Output the (X, Y) coordinate of the center of the cell containing the given text.  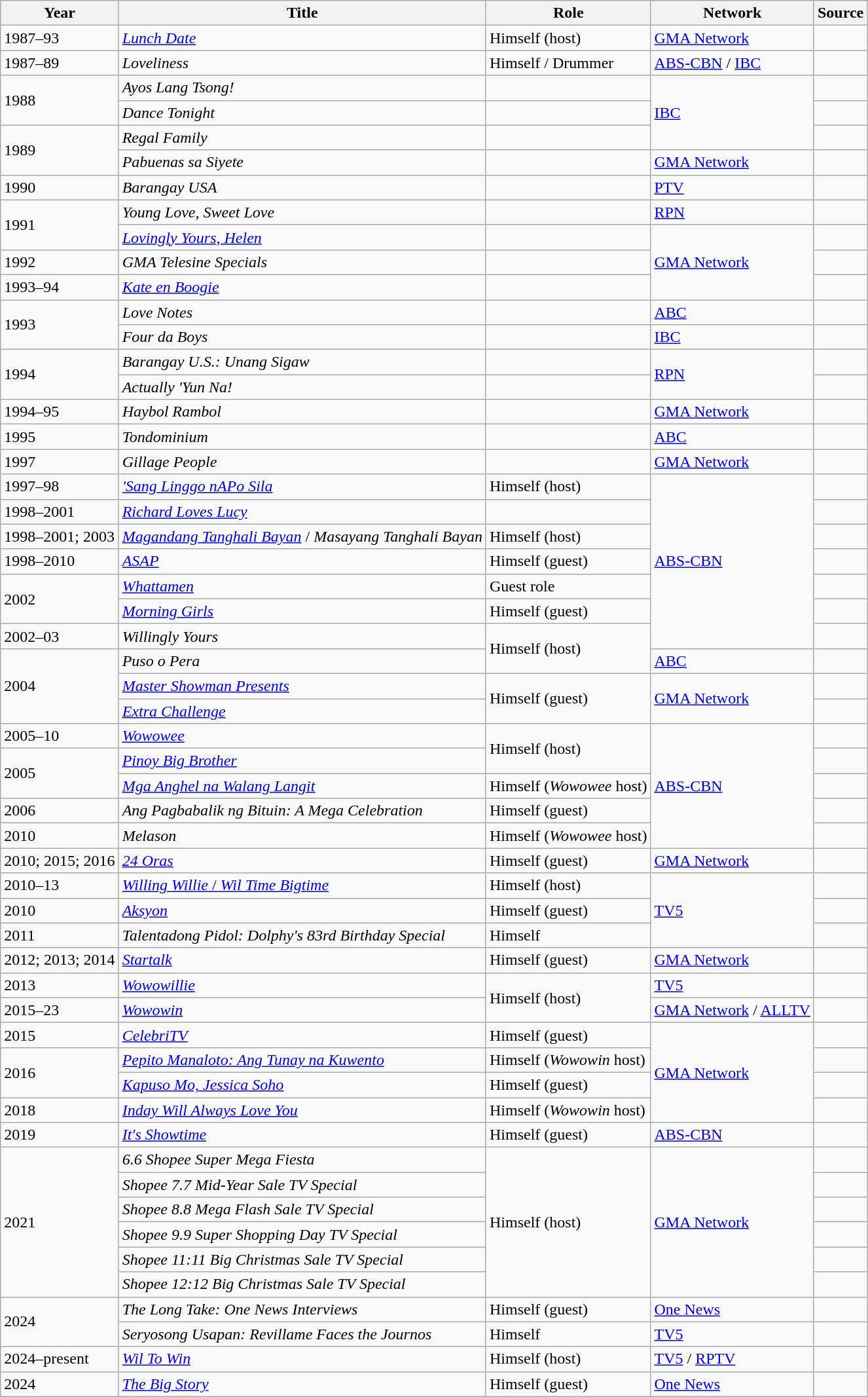
1992 (60, 262)
Pabuenas sa Siyete (302, 162)
Seryosong Usapan: Revillame Faces the Journos (302, 1334)
Young Love, Sweet Love (302, 212)
1993–94 (60, 287)
1994 (60, 375)
1998–2001 (60, 512)
1987–93 (60, 38)
1991 (60, 225)
2006 (60, 811)
Willing Willie / Wil Time Bigtime (302, 885)
Guest role (568, 586)
Actually 'Yun Na! (302, 387)
2011 (60, 935)
Richard Loves Lucy (302, 512)
Inday Will Always Love You (302, 1110)
TV5 / RPTV (732, 1359)
Mga Anghel na Walang Langit (302, 786)
1998–2001; 2003 (60, 536)
1997–98 (60, 487)
1994–95 (60, 412)
Dance Tonight (302, 113)
Shopee 8.8 Mega Flash Sale TV Special (302, 1210)
2013 (60, 985)
Year (60, 13)
Aksyon (302, 910)
1990 (60, 187)
2015 (60, 1035)
2005–10 (60, 736)
GMA Telesine Specials (302, 262)
Kapuso Mo, Jessica Soho (302, 1085)
Ang Pagbabalik ng Bituin: A Mega Celebration (302, 811)
Tondominium (302, 437)
Ayos Lang Tsong! (302, 88)
2021 (60, 1222)
Wowowin (302, 1010)
Loveliness (302, 63)
2004 (60, 686)
Wowowillie (302, 985)
Extra Challenge (302, 711)
2015–23 (60, 1010)
Lunch Date (302, 38)
Shopee 11:11 Big Christmas Sale TV Special (302, 1259)
2012; 2013; 2014 (60, 960)
Morning Girls (302, 611)
Gillage People (302, 462)
The Long Take: One News Interviews (302, 1309)
CelebriTV (302, 1035)
Lovingly Yours, Helen (302, 237)
Whattamen (302, 586)
6.6 Shopee Super Mega Fiesta (302, 1160)
Puso o Pera (302, 661)
Four da Boys (302, 337)
Love Notes (302, 312)
ASAP (302, 561)
GMA Network / ALLTV (732, 1010)
2010–13 (60, 885)
1989 (60, 150)
1997 (60, 462)
The Big Story (302, 1384)
Source (841, 13)
Kate en Boogie (302, 287)
Title (302, 13)
Himself / Drummer (568, 63)
1995 (60, 437)
Shopee 7.7 Mid-Year Sale TV Special (302, 1185)
PTV (732, 187)
Wowowee (302, 736)
2005 (60, 773)
Magandang Tanghali Bayan / Masayang Tanghali Bayan (302, 536)
Melason (302, 836)
1988 (60, 100)
2024–present (60, 1359)
2016 (60, 1072)
Barangay U.S.: Unang Sigaw (302, 362)
Pepito Manaloto: Ang Tunay na Kuwento (302, 1060)
Talentadong Pidol: Dolphy's 83rd Birthday Special (302, 935)
Wil To Win (302, 1359)
Role (568, 13)
2019 (60, 1135)
Startalk (302, 960)
ABS-CBN / IBC (732, 63)
Barangay USA (302, 187)
2010; 2015; 2016 (60, 861)
1993 (60, 325)
Willingly Yours (302, 636)
It's Showtime (302, 1135)
Shopee 12:12 Big Christmas Sale TV Special (302, 1284)
1987–89 (60, 63)
1998–2010 (60, 561)
Network (732, 13)
Haybol Rambol (302, 412)
2002 (60, 599)
2018 (60, 1110)
2002–03 (60, 636)
'Sang Linggo nAPo Sila (302, 487)
Master Showman Presents (302, 686)
Pinoy Big Brother (302, 761)
24 Oras (302, 861)
Regal Family (302, 138)
Shopee 9.9 Super Shopping Day TV Special (302, 1235)
